Search for the cell housing the specified text and yield its (x, y) center coordinate. 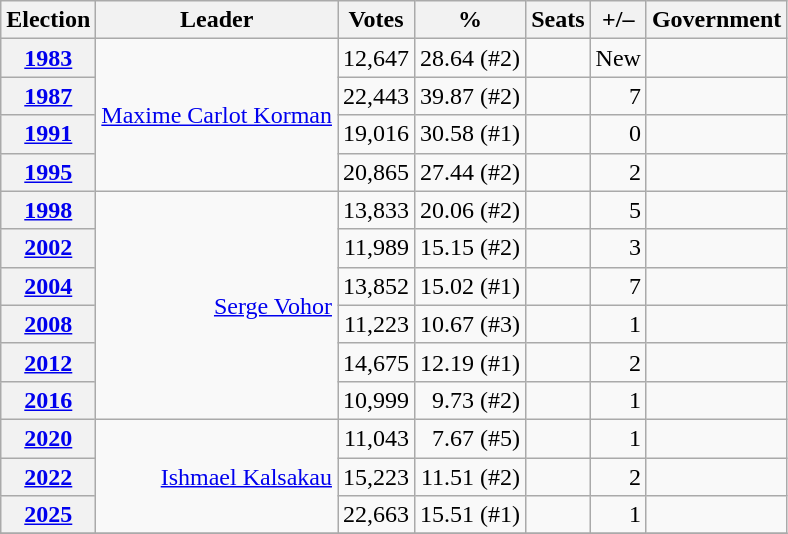
19,016 (376, 134)
15,223 (376, 477)
22,443 (376, 96)
Government (716, 20)
12.19 (#1) (470, 362)
1987 (48, 96)
27.44 (#2) (470, 172)
2020 (48, 438)
2022 (48, 477)
2025 (48, 515)
New (618, 58)
5 (618, 210)
Ishmael Kalsakau (217, 476)
1991 (48, 134)
2012 (48, 362)
20,865 (376, 172)
15.02 (#1) (470, 286)
15.15 (#2) (470, 248)
30.58 (#1) (470, 134)
Election (48, 20)
12,647 (376, 58)
Leader (217, 20)
9.73 (#2) (470, 400)
1998 (48, 210)
2016 (48, 400)
1995 (48, 172)
2004 (48, 286)
7.67 (#5) (470, 438)
22,663 (376, 515)
14,675 (376, 362)
2002 (48, 248)
28.64 (#2) (470, 58)
+/– (618, 20)
13,852 (376, 286)
0 (618, 134)
Votes (376, 20)
3 (618, 248)
13,833 (376, 210)
20.06 (#2) (470, 210)
Seats (558, 20)
Serge Vohor (217, 305)
10.67 (#3) (470, 324)
1983 (48, 58)
% (470, 20)
10,999 (376, 400)
11,223 (376, 324)
11.51 (#2) (470, 477)
2008 (48, 324)
39.87 (#2) (470, 96)
15.51 (#1) (470, 515)
11,043 (376, 438)
Maxime Carlot Korman (217, 115)
11,989 (376, 248)
